Scan for the cell matching the given text and deliver its [x, y] coordinate at center. 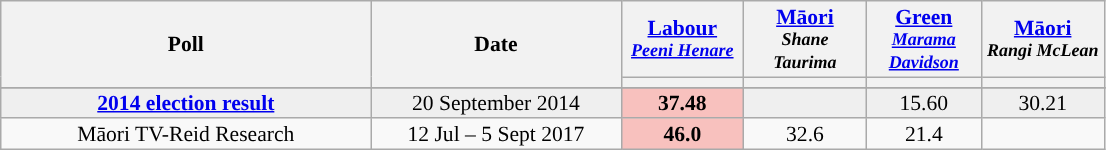
30.21 [1042, 102]
GreenMarama Davidson [924, 39]
32.6 [806, 134]
MāoriShane Taurima [806, 39]
15.60 [924, 102]
MāoriRangi McLean [1042, 39]
2014 election result [186, 102]
37.48 [682, 102]
LabourPeeni Henare [682, 39]
12 Jul – 5 Sept 2017 [496, 134]
Date [496, 44]
21.4 [924, 134]
20 September 2014 [496, 102]
46.0 [682, 134]
Māori TV-Reid Research [186, 134]
Poll [186, 44]
